Identify which cell holds the provided text, then report its [X, Y] central coordinate. 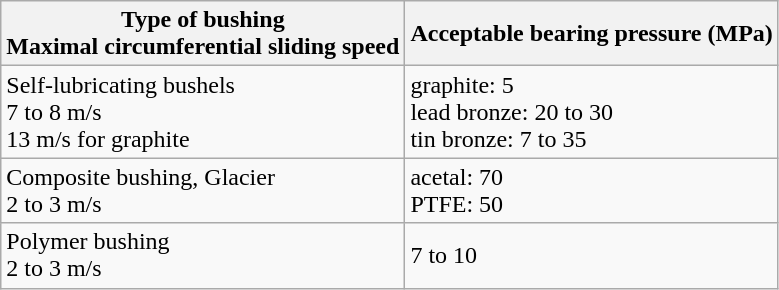
Type of bushingMaximal circumferential sliding speed [203, 34]
graphite: 5 lead bronze: 20 to 30 tin bronze: 7 to 35 [592, 112]
Acceptable bearing pressure (MPa) [592, 34]
acetal: 70 PTFE: 50 [592, 190]
7 to 10 [592, 256]
Polymer bushing2 to 3 m/s [203, 256]
Self-lubricating bushels7 to 8 m/s13 m/s for graphite [203, 112]
Composite bushing, Glacier2 to 3 m/s [203, 190]
